Search for the cell housing the specified text and yield its [x, y] center coordinate. 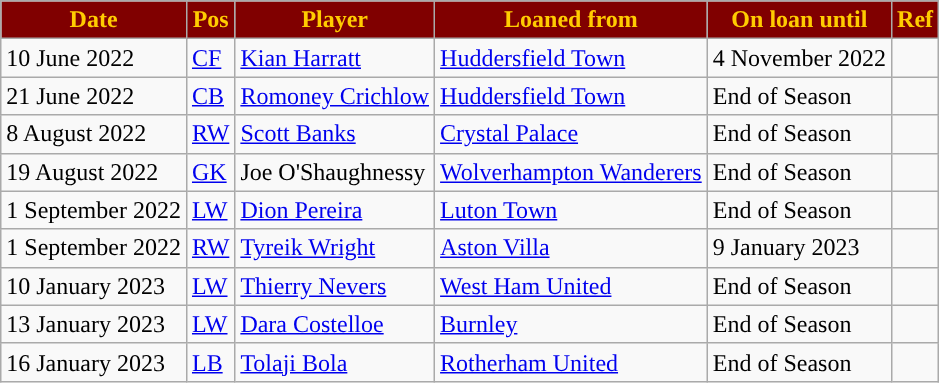
Dion Pereira [335, 210]
LB [210, 362]
Aston Villa [572, 248]
GK [210, 172]
Pos [210, 20]
8 August 2022 [94, 134]
Wolverhampton Wanderers [572, 172]
CB [210, 96]
Ref [916, 20]
On loan until [799, 20]
Player [335, 20]
Rotherham United [572, 362]
Loaned from [572, 20]
Romoney Crichlow [335, 96]
10 January 2023 [94, 286]
9 January 2023 [799, 248]
Joe O'Shaughnessy [335, 172]
Dara Costelloe [335, 324]
Burnley [572, 324]
Tyreik Wright [335, 248]
West Ham United [572, 286]
19 August 2022 [94, 172]
4 November 2022 [799, 58]
Kian Harratt [335, 58]
21 June 2022 [94, 96]
13 January 2023 [94, 324]
16 January 2023 [94, 362]
Luton Town [572, 210]
Tolaji Bola [335, 362]
Crystal Palace [572, 134]
CF [210, 58]
Date [94, 20]
Thierry Nevers [335, 286]
Scott Banks [335, 134]
10 June 2022 [94, 58]
